Extract the [X, Y] coordinate from the center of the cell holding the provided text.  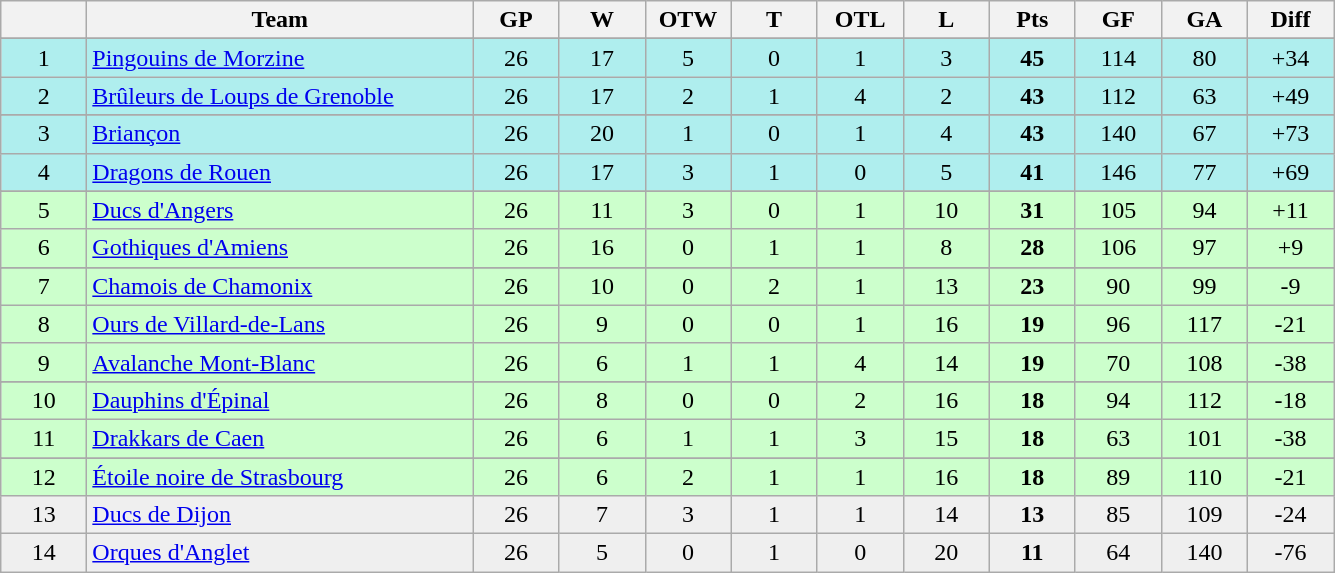
GF [1118, 20]
W [602, 20]
106 [1118, 248]
77 [1204, 172]
15 [946, 438]
+11 [1290, 210]
108 [1204, 362]
31 [1032, 210]
Ducs d'Angers [280, 210]
110 [1204, 477]
+9 [1290, 248]
80 [1204, 58]
Briançon [280, 134]
T [774, 20]
OTW [688, 20]
Dragons de Rouen [280, 172]
117 [1204, 324]
23 [1032, 286]
Étoile noire de Strasbourg [280, 477]
Dauphins d'Épinal [280, 400]
28 [1032, 248]
64 [1118, 553]
GA [1204, 20]
Diff [1290, 20]
-18 [1290, 400]
Ducs de Dijon [280, 515]
Brûleurs de Loups de Grenoble [280, 96]
Ours de Villard-de-Lans [280, 324]
Pts [1032, 20]
-76 [1290, 553]
Chamois de Chamonix [280, 286]
67 [1204, 134]
85 [1118, 515]
L [946, 20]
12 [44, 477]
41 [1032, 172]
-9 [1290, 286]
Drakkars de Caen [280, 438]
99 [1204, 286]
146 [1118, 172]
45 [1032, 58]
109 [1204, 515]
Avalanche Mont-Blanc [280, 362]
101 [1204, 438]
+73 [1290, 134]
114 [1118, 58]
70 [1118, 362]
90 [1118, 286]
GP [516, 20]
+34 [1290, 58]
OTL [860, 20]
Orques d'Anglet [280, 553]
+49 [1290, 96]
105 [1118, 210]
-24 [1290, 515]
96 [1118, 324]
97 [1204, 248]
89 [1118, 477]
Pingouins de Morzine [280, 58]
Gothiques d'Amiens [280, 248]
+69 [1290, 172]
Team [280, 20]
